Identify which cell holds the provided text, then report its (X, Y) central coordinate. 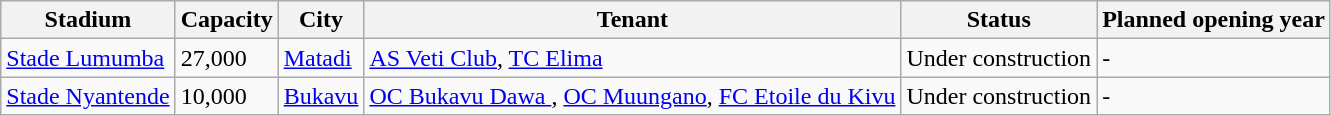
Bukavu (321, 96)
Capacity (226, 20)
OC Bukavu Dawa , OC Muungano, FC Etoile du Kivu (632, 96)
AS Veti Club, TC Elima (632, 58)
Planned opening year (1214, 20)
27,000 (226, 58)
10,000 (226, 96)
Status (999, 20)
Matadi (321, 58)
Stadium (88, 20)
City (321, 20)
Stade Nyantende (88, 96)
Tenant (632, 20)
Stade Lumumba (88, 58)
